Locate the cell with the specified text and output its [x, y] center coordinate. 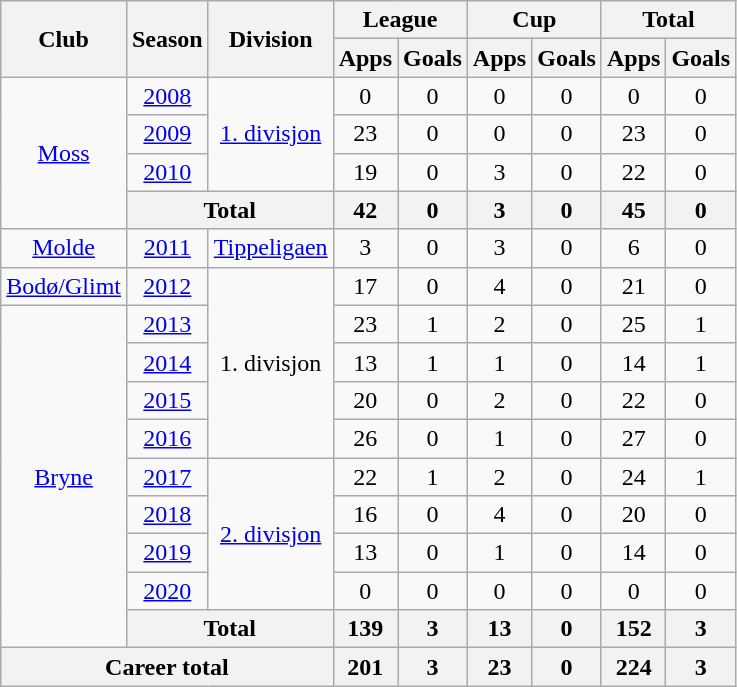
2015 [167, 400]
139 [365, 629]
2017 [167, 477]
27 [633, 438]
201 [365, 667]
19 [365, 172]
Club [64, 39]
League [400, 20]
21 [633, 286]
2019 [167, 553]
2008 [167, 96]
Career total [167, 667]
2018 [167, 515]
6 [633, 248]
2020 [167, 591]
2. divisjon [270, 534]
Moss [64, 153]
2013 [167, 324]
16 [365, 515]
2009 [167, 134]
2016 [167, 438]
Bryne [64, 476]
Bodø/Glimt [64, 286]
224 [633, 667]
Division [270, 39]
2014 [167, 362]
2010 [167, 172]
152 [633, 629]
42 [365, 210]
25 [633, 324]
Molde [64, 248]
Tippeligaen [270, 248]
2011 [167, 248]
45 [633, 210]
24 [633, 477]
Season [167, 39]
26 [365, 438]
2012 [167, 286]
Cup [534, 20]
17 [365, 286]
